Find where the given text appears and provide that cell's center as (X, Y) coordinate. 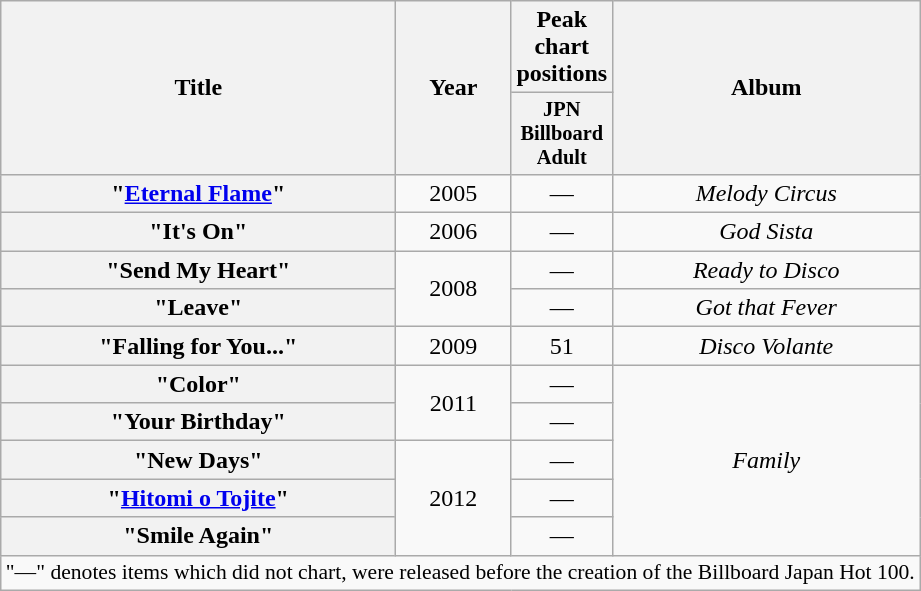
Title (198, 88)
2008 (454, 289)
Peak chart positions (562, 47)
Ready to Disco (766, 270)
God Sista (766, 232)
"Smile Again" (198, 536)
"Falling for You..." (198, 346)
2009 (454, 346)
2005 (454, 193)
"—" denotes items which did not chart, were released before the creation of the Billboard Japan Hot 100. (460, 573)
"Hitomi o Tojite" (198, 498)
2011 (454, 403)
Family (766, 460)
Melody Circus (766, 193)
Disco Volante (766, 346)
"It's On" (198, 232)
2006 (454, 232)
"Color" (198, 384)
"Leave" (198, 308)
"New Days" (198, 460)
51 (562, 346)
"Your Birthday" (198, 422)
"Send My Heart" (198, 270)
Album (766, 88)
2012 (454, 498)
JPNBillboardAdult (562, 134)
Year (454, 88)
Got that Fever (766, 308)
"Eternal Flame" (198, 193)
